Locate the cell with the specified text and output its (X, Y) center coordinate. 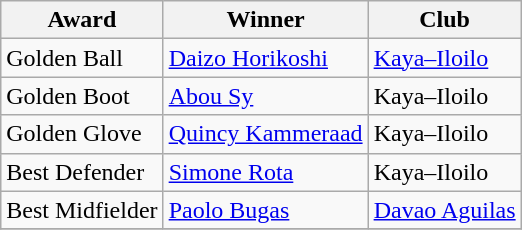
Abou Sy (266, 96)
Davao Aguilas (444, 210)
Simone Rota (266, 172)
Club (444, 20)
Best Defender (82, 172)
Best Midfielder (82, 210)
Winner (266, 20)
Award (82, 20)
Paolo Bugas (266, 210)
Daizo Horikoshi (266, 58)
Golden Ball (82, 58)
Golden Glove (82, 134)
Quincy Kammeraad (266, 134)
Golden Boot (82, 96)
